Search for the cell housing the specified text and yield its [X, Y] center coordinate. 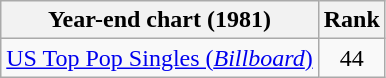
US Top Pop Singles (Billboard) [160, 58]
Year-end chart (1981) [160, 20]
Rank [352, 20]
44 [352, 58]
